Locate the cell with the specified text and output its (X, Y) center coordinate. 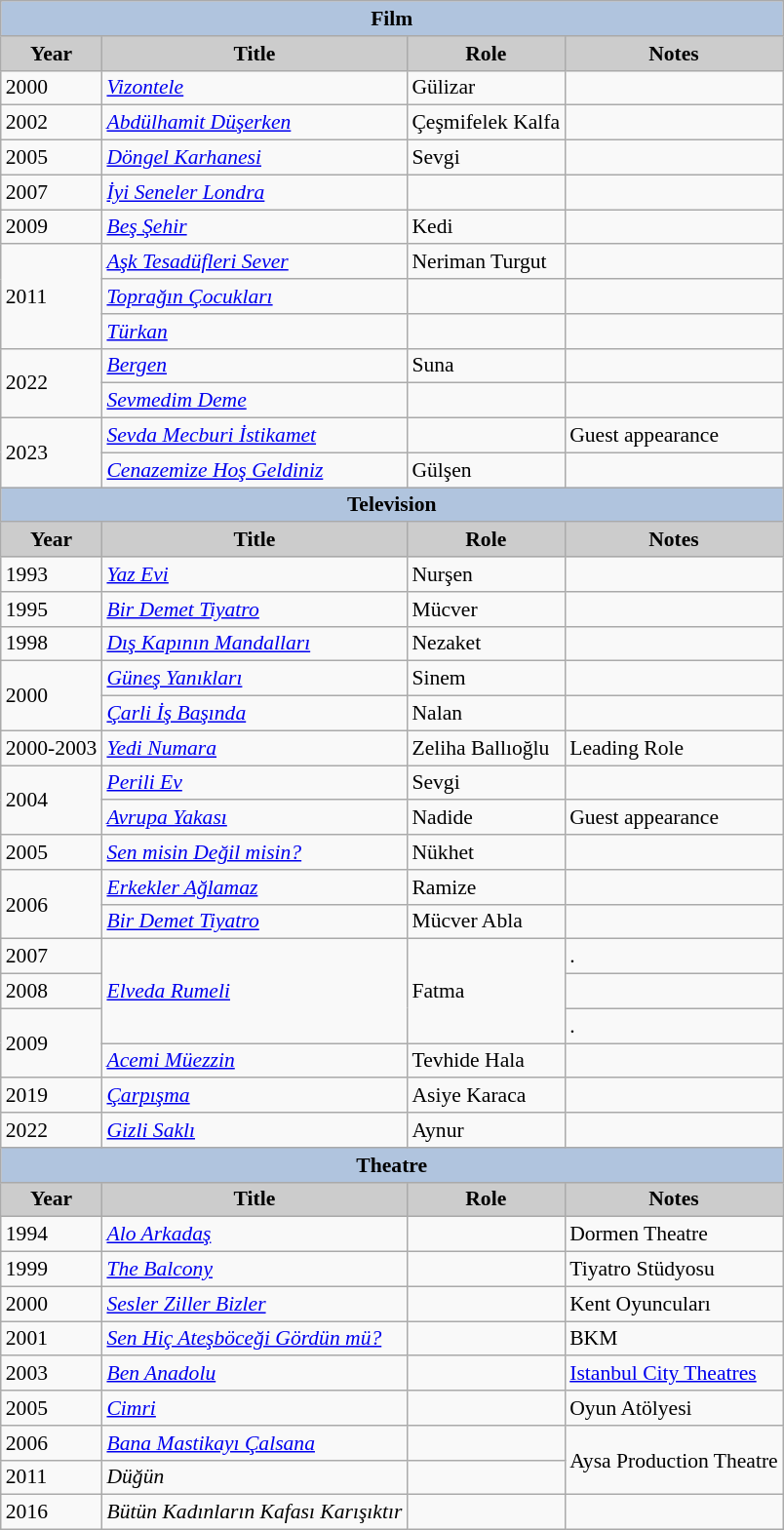
Beş Şehir (254, 227)
1994 (52, 1235)
Film (392, 19)
2002 (52, 123)
Kent Oyuncuları (674, 1304)
Cenazemize Hoş Geldiniz (254, 470)
Mücver (486, 609)
Sevmedim Deme (254, 401)
Kedi (486, 227)
Theatre (392, 1165)
Dış Kapının Mandalları (254, 644)
Bana Mastikayı Çalsana (254, 1443)
Nalan (486, 714)
Istanbul City Theatres (674, 1374)
Çeşmifelek Kalfa (486, 123)
Asiye Karaca (486, 1096)
Sesler Ziller Bizler (254, 1304)
Aşk Tesadüfleri Sever (254, 262)
Sen Hiç Ateşböceği Gördün mü? (254, 1339)
Gülizar (486, 88)
Vizontele (254, 88)
2004 (52, 800)
Gülşen (486, 470)
Oyun Atölyesi (674, 1408)
Avrupa Yakası (254, 818)
Türkan (254, 332)
Fatma (486, 991)
Television (392, 505)
Cimri (254, 1408)
Döngel Karhanesi (254, 158)
2019 (52, 1096)
2008 (52, 992)
Abdülhamit Düşerken (254, 123)
Ben Anadolu (254, 1374)
Dormen Theatre (674, 1235)
Yaz Evi (254, 574)
2023 (52, 452)
Gizli Saklı (254, 1130)
Çarli İş Başında (254, 714)
Nurşen (486, 574)
2003 (52, 1374)
Tiyatro Stüdyosu (674, 1270)
Aysa Production Theatre (674, 1461)
1995 (52, 609)
1999 (52, 1270)
1998 (52, 644)
Toprağın Çocukları (254, 296)
Ramize (486, 887)
Bütün Kadınların Kafası Karışıktır (254, 1512)
Leading Role (674, 748)
Nezaket (486, 644)
Sevda Mecburi İstikamet (254, 436)
Mücver Abla (486, 922)
2000-2003 (52, 748)
Çarpışma (254, 1096)
Tevhide Hala (486, 1061)
2001 (52, 1339)
Nadide (486, 818)
The Balcony (254, 1270)
Perili Ev (254, 783)
İyi Seneler Londra (254, 192)
Erkekler Ağlamaz (254, 887)
BKM (674, 1339)
Sinem (486, 679)
Neriman Turgut (486, 262)
Acemi Müezzin (254, 1061)
Aynur (486, 1130)
Güneş Yanıkları (254, 679)
Suna (486, 366)
Zeliha Ballıoğlu (486, 748)
Bergen (254, 366)
Elveda Rumeli (254, 991)
Düğün (254, 1477)
Alo Arkadaş (254, 1235)
Yedi Numara (254, 748)
1993 (52, 574)
Sen misin Değil misin? (254, 852)
Nükhet (486, 852)
2016 (52, 1512)
